From the cell containing the given text, extract its center point as (X, Y) coordinate. 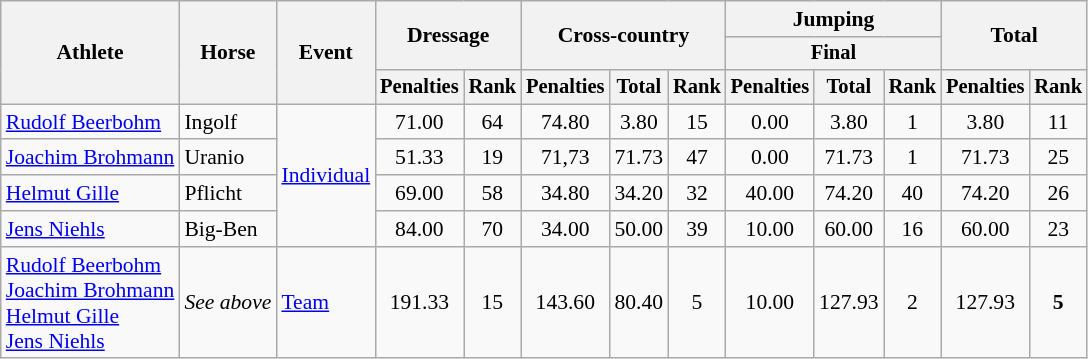
Dressage (448, 36)
34.20 (638, 193)
Individual (326, 175)
70 (493, 229)
84.00 (419, 229)
Joachim Brohmann (90, 158)
23 (1058, 229)
Horse (228, 52)
64 (493, 122)
34.00 (565, 229)
80.40 (638, 303)
Ingolf (228, 122)
143.60 (565, 303)
Jens Niehls (90, 229)
47 (697, 158)
191.33 (419, 303)
Helmut Gille (90, 193)
19 (493, 158)
Rudolf Beerbohm (90, 122)
69.00 (419, 193)
Jumping (834, 19)
71,73 (565, 158)
Final (834, 54)
Cross-country (624, 36)
16 (913, 229)
32 (697, 193)
58 (493, 193)
See above (228, 303)
26 (1058, 193)
Uranio (228, 158)
25 (1058, 158)
39 (697, 229)
Pflicht (228, 193)
50.00 (638, 229)
2 (913, 303)
51.33 (419, 158)
Big-Ben (228, 229)
40.00 (770, 193)
Team (326, 303)
Rudolf BeerbohmJoachim BrohmannHelmut GilleJens Niehls (90, 303)
11 (1058, 122)
40 (913, 193)
34.80 (565, 193)
71.00 (419, 122)
Event (326, 52)
Athlete (90, 52)
74.80 (565, 122)
